Determine the (X, Y) coordinate at the center of the cell enclosing the given text.  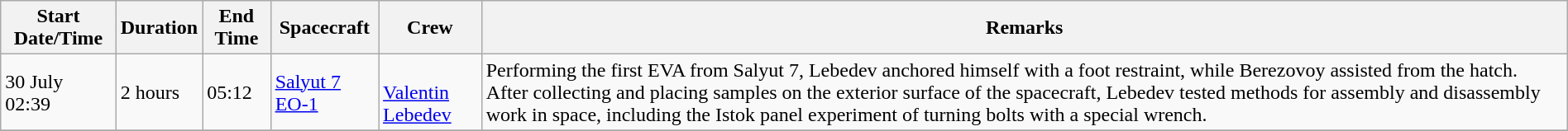
2 hours (159, 92)
Valentin Lebedev (430, 92)
End Time (237, 28)
Start Date/Time (58, 28)
05:12 (237, 92)
Salyut 7 EO-1 (324, 92)
Remarks (1024, 28)
Crew (430, 28)
30 July02:39 (58, 92)
Duration (159, 28)
Spacecraft (324, 28)
